Search for the cell housing the specified text and yield its [X, Y] center coordinate. 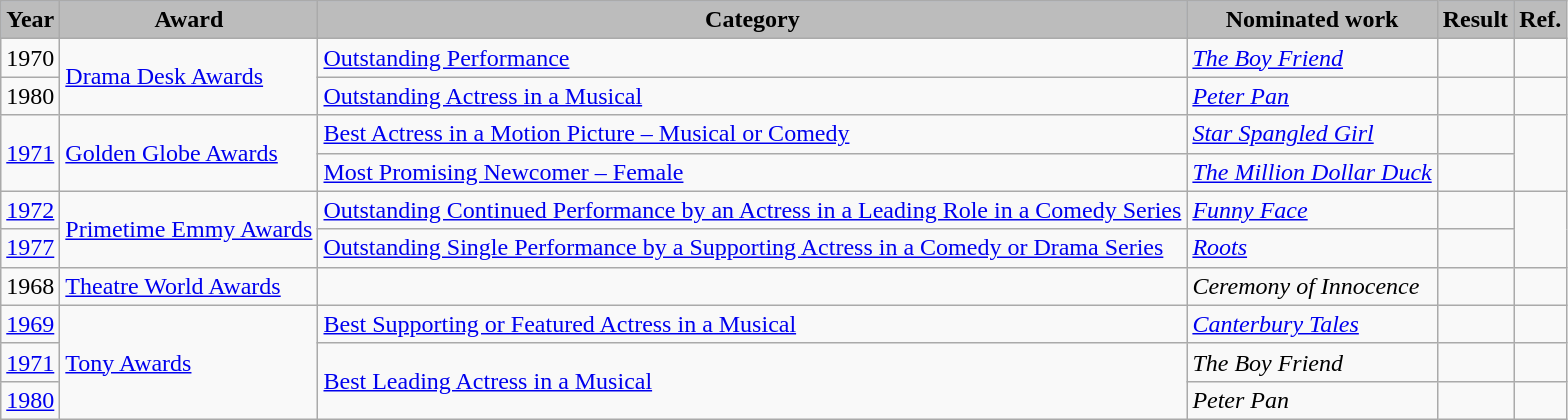
Ref. [1540, 20]
Nominated work [1312, 20]
Ceremony of Innocence [1312, 286]
Star Spangled Girl [1312, 134]
Golden Globe Awards [189, 153]
Award [189, 20]
Roots [1312, 248]
1968 [30, 286]
Best Supporting or Featured Actress in a Musical [752, 324]
Primetime Emmy Awards [189, 229]
1969 [30, 324]
Drama Desk Awards [189, 77]
Outstanding Actress in a Musical [752, 96]
Best Actress in a Motion Picture – Musical or Comedy [752, 134]
1970 [30, 58]
The Million Dollar Duck [1312, 172]
1972 [30, 210]
1977 [30, 248]
Funny Face [1312, 210]
Theatre World Awards [189, 286]
Category [752, 20]
Tony Awards [189, 362]
Outstanding Single Performance by a Supporting Actress in a Comedy or Drama Series [752, 248]
Result [1475, 20]
Best Leading Actress in a Musical [752, 381]
Year [30, 20]
Outstanding Performance [752, 58]
Canterbury Tales [1312, 324]
Most Promising Newcomer – Female [752, 172]
Outstanding Continued Performance by an Actress in a Leading Role in a Comedy Series [752, 210]
